For the text-containing cell, return its midpoint in (X, Y) coordinate format. 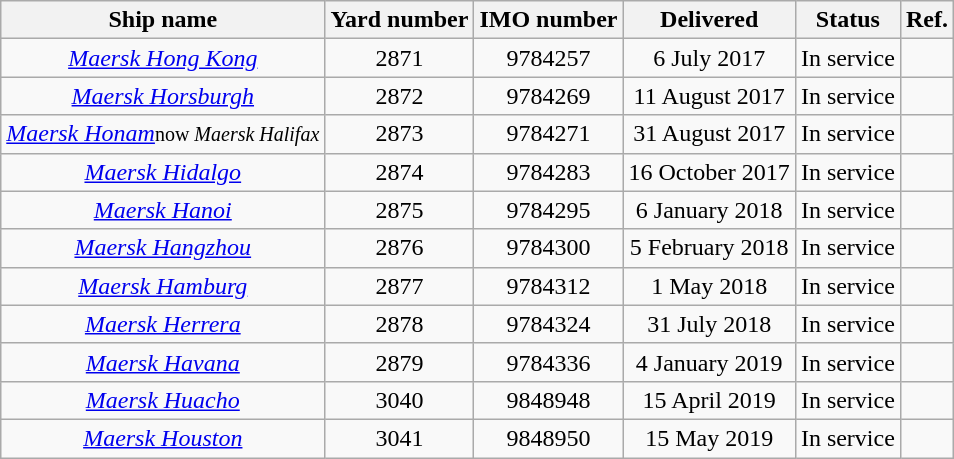
9784257 (548, 58)
2874 (400, 172)
6 January 2018 (709, 210)
Maersk Hanoi (163, 210)
4 January 2019 (709, 362)
9784300 (548, 248)
2873 (400, 134)
16 October 2017 (709, 172)
2879 (400, 362)
9784295 (548, 210)
Maersk Huacho (163, 400)
Maersk Houston (163, 438)
2878 (400, 324)
Status (848, 20)
5 February 2018 (709, 248)
2872 (400, 96)
2875 (400, 210)
1 May 2018 (709, 286)
31 August 2017 (709, 134)
9848950 (548, 438)
9784312 (548, 286)
9784336 (548, 362)
Yard number (400, 20)
9784283 (548, 172)
9784269 (548, 96)
9848948 (548, 400)
3040 (400, 400)
9784271 (548, 134)
2871 (400, 58)
2876 (400, 248)
Ref. (926, 20)
IMO number (548, 20)
Ship name (163, 20)
Maersk Havana (163, 362)
11 August 2017 (709, 96)
Maersk Hangzhou (163, 248)
Maersk Hidalgo (163, 172)
Maersk Hamburg (163, 286)
Delivered (709, 20)
9784324 (548, 324)
15 May 2019 (709, 438)
Maersk Horsburgh (163, 96)
3041 (400, 438)
15 April 2019 (709, 400)
6 July 2017 (709, 58)
Maersk Honamnow Maersk Halifax (163, 134)
Maersk Hong Kong (163, 58)
31 July 2018 (709, 324)
2877 (400, 286)
Maersk Herrera (163, 324)
